Search for the cell housing the specified text and yield its [x, y] center coordinate. 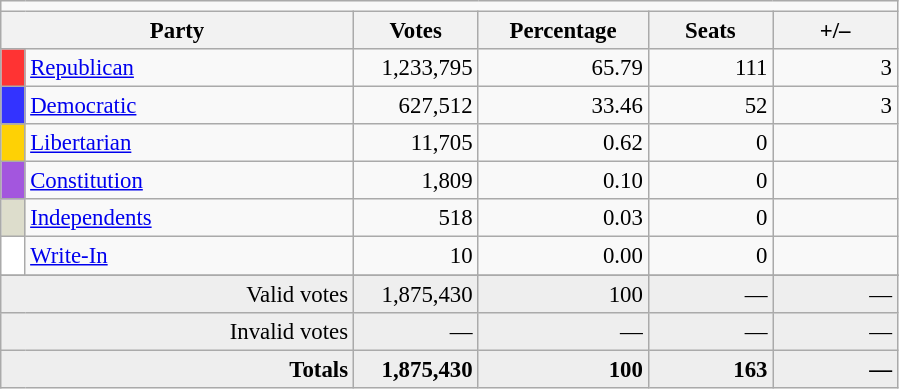
0.62 [563, 143]
111 [710, 68]
1,233,795 [416, 68]
0.10 [563, 181]
65.79 [563, 68]
Write-In [189, 256]
Libertarian [189, 143]
Votes [416, 31]
1,809 [416, 181]
33.46 [563, 106]
Party [178, 31]
163 [710, 369]
Republican [189, 68]
Seats [710, 31]
0.03 [563, 219]
Percentage [563, 31]
+/– [836, 31]
Totals [178, 369]
10 [416, 256]
0.00 [563, 256]
627,512 [416, 106]
Constitution [189, 181]
Independents [189, 219]
Democratic [189, 106]
518 [416, 219]
52 [710, 106]
Valid votes [178, 294]
11,705 [416, 143]
Invalid votes [178, 331]
